Return the (x, y) coordinate for the center point of the cell that contains the specified text.  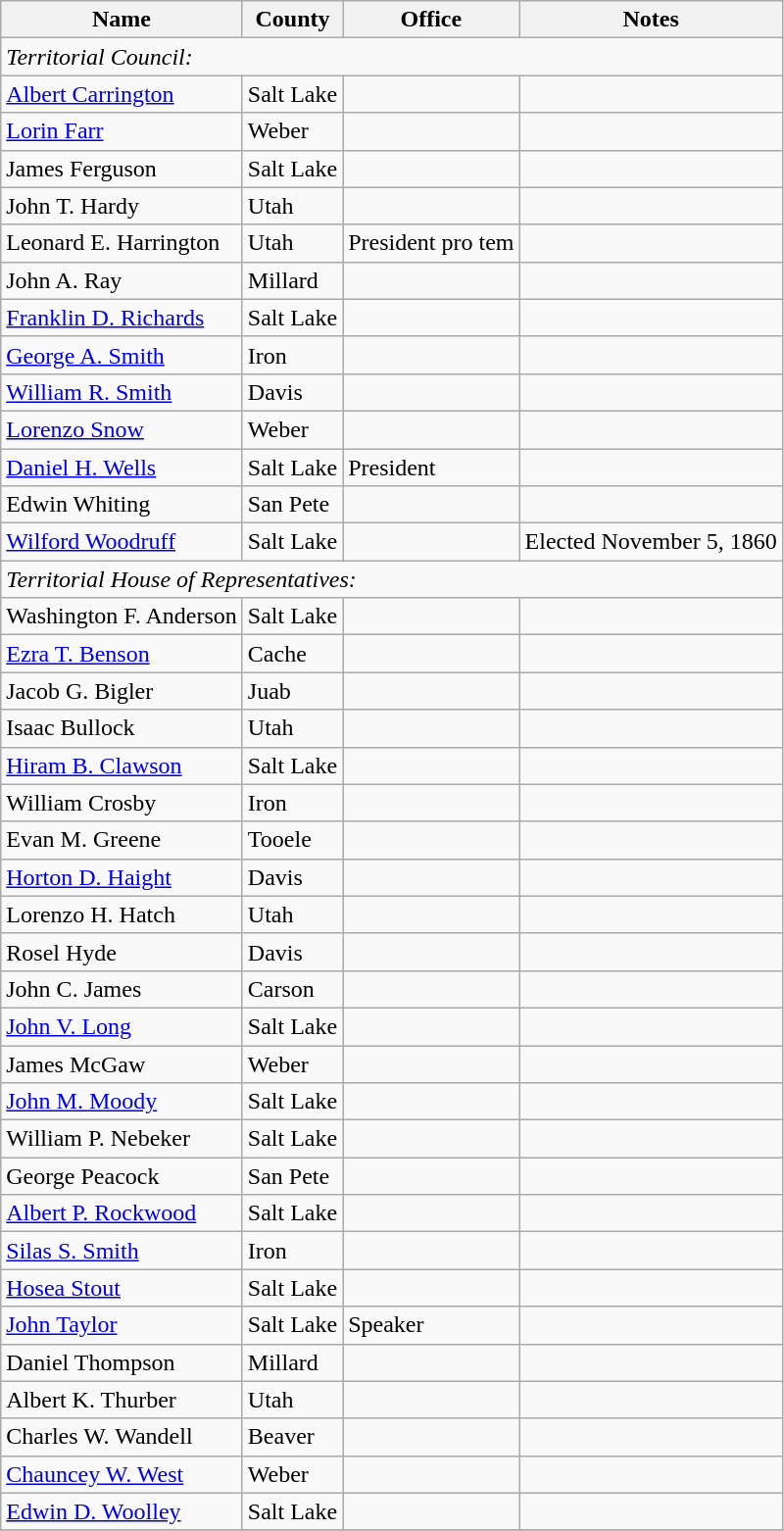
Territorial Council: (392, 57)
County (292, 20)
Wilford Woodruff (122, 542)
Cache (292, 654)
Leonard E. Harrington (122, 243)
Beaver (292, 1437)
Rosel Hyde (122, 952)
James Ferguson (122, 169)
Daniel Thompson (122, 1362)
William R. Smith (122, 392)
Elected November 5, 1860 (651, 542)
Hiram B. Clawson (122, 765)
Carson (292, 989)
Evan M. Greene (122, 840)
John V. Long (122, 1026)
Juab (292, 691)
John T. Hardy (122, 206)
Notes (651, 20)
Tooele (292, 840)
Albert K. Thurber (122, 1400)
Isaac Bullock (122, 728)
Daniel H. Wells (122, 468)
Albert P. Rockwood (122, 1213)
Silas S. Smith (122, 1251)
Territorial House of Representatives: (392, 579)
William Crosby (122, 803)
Office (431, 20)
Hosea Stout (122, 1288)
John C. James (122, 989)
Chauncey W. West (122, 1474)
William P. Nebeker (122, 1139)
Lorenzo Snow (122, 429)
Horton D. Haight (122, 877)
Jacob G. Bigler (122, 691)
John M. Moody (122, 1102)
Edwin Whiting (122, 505)
Franklin D. Richards (122, 318)
President (431, 468)
Edwin D. Woolley (122, 1511)
President pro tem (431, 243)
George Peacock (122, 1176)
Albert Carrington (122, 94)
Lorenzo H. Hatch (122, 914)
James McGaw (122, 1063)
Lorin Farr (122, 131)
Ezra T. Benson (122, 654)
George A. Smith (122, 355)
Name (122, 20)
Charles W. Wandell (122, 1437)
John A. Ray (122, 280)
Washington F. Anderson (122, 617)
Speaker (431, 1325)
John Taylor (122, 1325)
